Locate the cell with the specified text and output its (x, y) center coordinate. 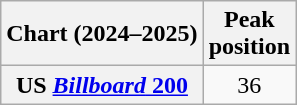
Peakposition (249, 34)
36 (249, 85)
US Billboard 200 (102, 85)
Chart (2024–2025) (102, 34)
